Find where the given text appears and provide that cell's center as [X, Y] coordinate. 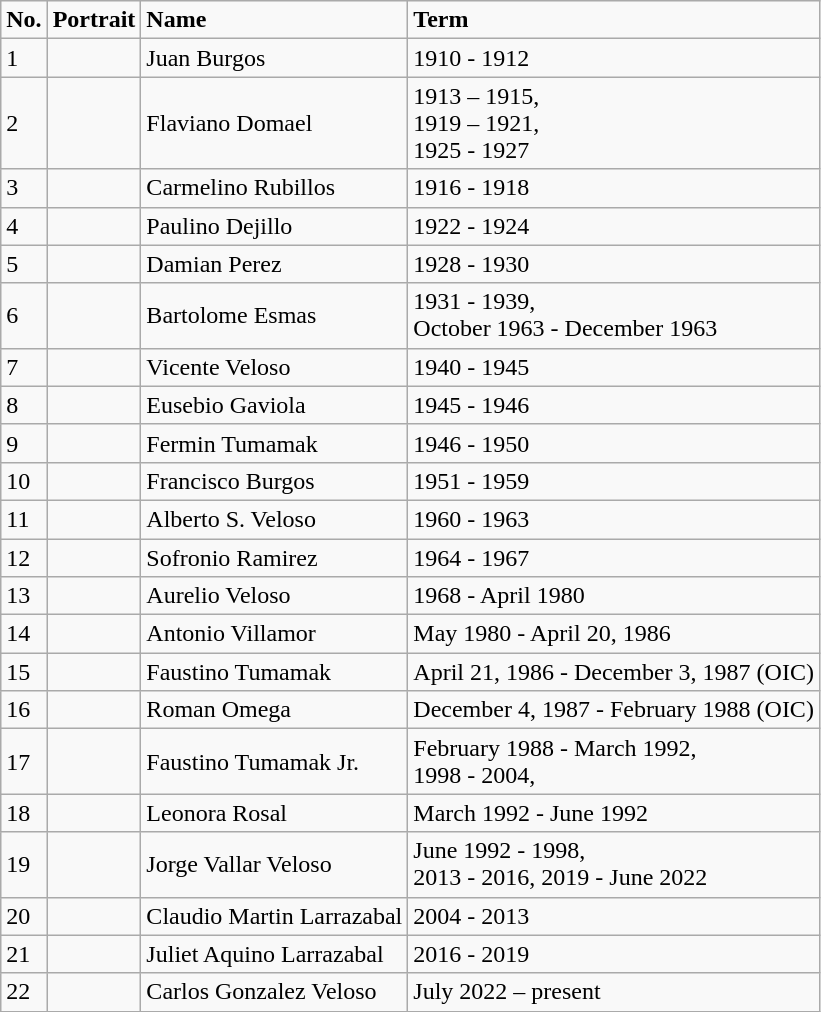
Faustino Tumamak [274, 672]
15 [24, 672]
Jorge Vallar Veloso [274, 864]
1964 - 1967 [614, 557]
Flaviano Domael [274, 123]
3 [24, 188]
1951 - 1959 [614, 481]
July 2022 – present [614, 992]
Juan Burgos [274, 58]
Claudio Martin Larrazabal [274, 916]
2016 - 2019 [614, 954]
Paulino Dejillo [274, 226]
December 4, 1987 - February 1988 (OIC) [614, 710]
Carlos Gonzalez Veloso [274, 992]
Faustino Tumamak Jr. [274, 762]
Sofronio Ramirez [274, 557]
Portrait [94, 20]
Damian Perez [274, 264]
No. [24, 20]
April 21, 1986 - December 3, 1987 (OIC) [614, 672]
Bartolome Esmas [274, 316]
1916 - 1918 [614, 188]
1931 - 1939,October 1963 - December 1963 [614, 316]
2004 - 2013 [614, 916]
1922 - 1924 [614, 226]
Francisco Burgos [274, 481]
20 [24, 916]
May 1980 - April 20, 1986 [614, 634]
Eusebio Gaviola [274, 405]
Carmelino Rubillos [274, 188]
1910 - 1912 [614, 58]
Aurelio Veloso [274, 596]
17 [24, 762]
Antonio Villamor [274, 634]
Name [274, 20]
14 [24, 634]
10 [24, 481]
1928 - 1930 [614, 264]
1968 - April 1980 [614, 596]
6 [24, 316]
5 [24, 264]
18 [24, 813]
June 1992 - 1998,2013 - 2016, 2019 - June 2022 [614, 864]
1945 - 1946 [614, 405]
19 [24, 864]
13 [24, 596]
12 [24, 557]
Term [614, 20]
8 [24, 405]
Roman Omega [274, 710]
1960 - 1963 [614, 519]
7 [24, 367]
March 1992 - June 1992 [614, 813]
February 1988 - March 1992,1998 - 2004, [614, 762]
4 [24, 226]
11 [24, 519]
2 [24, 123]
Fermin Tumamak [274, 443]
Juliet Aquino Larrazabal [274, 954]
1 [24, 58]
1913 – 1915,1919 – 1921,1925 - 1927 [614, 123]
1940 - 1945 [614, 367]
9 [24, 443]
Leonora Rosal [274, 813]
21 [24, 954]
Vicente Veloso [274, 367]
22 [24, 992]
1946 - 1950 [614, 443]
16 [24, 710]
Alberto S. Veloso [274, 519]
